Scan for the cell matching the given text and deliver its (x, y) coordinate at center. 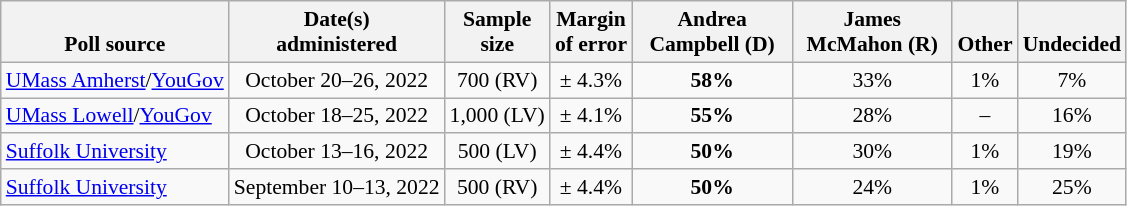
October 18–25, 2022 (337, 116)
58% (712, 80)
19% (1072, 152)
55% (712, 116)
AndreaCampbell (D) (712, 32)
500 (LV) (498, 152)
Undecided (1072, 32)
500 (RV) (498, 187)
– (984, 116)
33% (872, 80)
7% (1072, 80)
24% (872, 187)
30% (872, 152)
UMass Amherst/YouGov (115, 80)
UMass Lowell/YouGov (115, 116)
October 20–26, 2022 (337, 80)
Other (984, 32)
JamesMcMahon (R) (872, 32)
± 4.1% (591, 116)
1,000 (LV) (498, 116)
± 4.3% (591, 80)
October 13–16, 2022 (337, 152)
Marginof error (591, 32)
25% (1072, 187)
September 10–13, 2022 (337, 187)
16% (1072, 116)
Date(s)administered (337, 32)
Poll source (115, 32)
28% (872, 116)
700 (RV) (498, 80)
Samplesize (498, 32)
